Pinpoint the cell where the given text exists, returning its (x, y) midpoint coordinate. 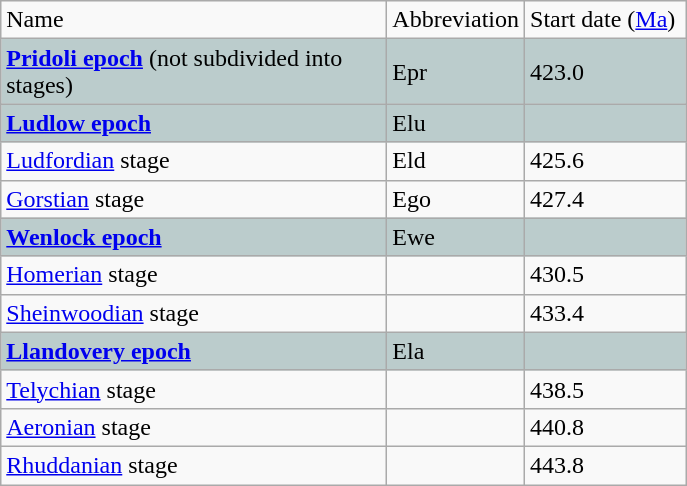
Name (194, 20)
Ludfordian stage (194, 161)
Ewe (456, 237)
Wenlock epoch (194, 237)
423.0 (606, 72)
Ela (456, 351)
Elu (456, 123)
Ego (456, 199)
425.6 (606, 161)
Llandovery epoch (194, 351)
Eld (456, 161)
Telychian stage (194, 389)
430.5 (606, 275)
Aeronian stage (194, 427)
433.4 (606, 313)
Epr (456, 72)
438.5 (606, 389)
Abbreviation (456, 20)
Pridoli epoch (not subdivided into stages) (194, 72)
Ludlow epoch (194, 123)
Homerian stage (194, 275)
440.8 (606, 427)
427.4 (606, 199)
Start date (Ma) (606, 20)
Gorstian stage (194, 199)
Rhuddanian stage (194, 465)
443.8 (606, 465)
Sheinwoodian stage (194, 313)
